Detect which cell encompasses the target text, then output its [x, y] center coordinate. 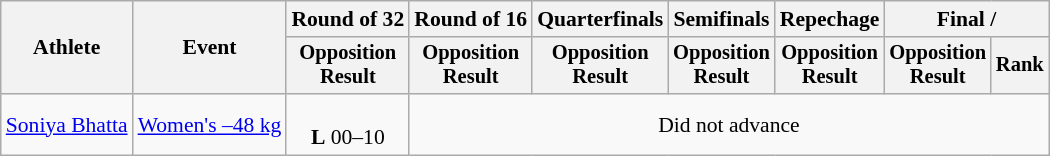
Round of 32 [348, 19]
Did not advance [728, 124]
Women's –48 kg [210, 124]
Final / [966, 19]
Athlete [67, 48]
Quarterfinals [600, 19]
Soniya Bhatta [67, 124]
Round of 16 [470, 19]
Semifinals [722, 19]
Repechage [830, 19]
Event [210, 48]
L 00–10 [348, 124]
Rank [1020, 66]
